For the text-containing cell, return its midpoint in [x, y] coordinate format. 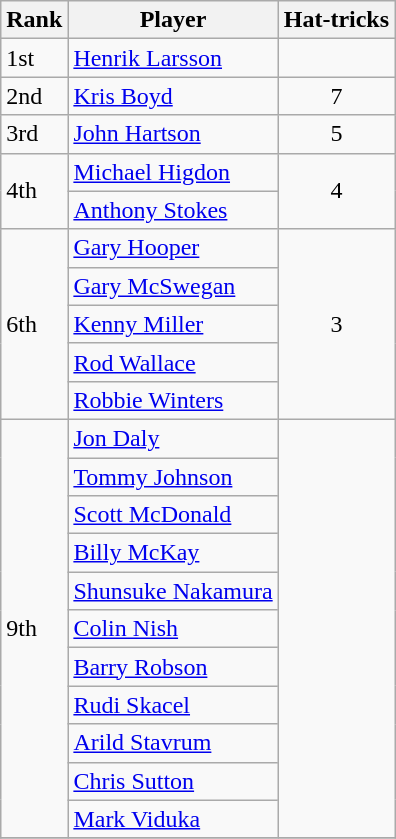
John Hartson [173, 134]
Kris Boyd [173, 96]
Robbie Winters [173, 400]
Tommy Johnson [173, 477]
Arild Stavrum [173, 743]
Rudi Skacel [173, 705]
Colin Nish [173, 629]
3 [336, 324]
Shunsuke Nakamura [173, 591]
Chris Sutton [173, 781]
Henrik Larsson [173, 58]
Michael Higdon [173, 172]
Billy McKay [173, 553]
Rank [34, 20]
Gary McSwegan [173, 286]
Mark Viduka [173, 819]
Scott McDonald [173, 515]
Hat-tricks [336, 20]
Anthony Stokes [173, 210]
2nd [34, 96]
1st [34, 58]
4 [336, 191]
6th [34, 324]
Barry Robson [173, 667]
Rod Wallace [173, 362]
Gary Hooper [173, 248]
Player [173, 20]
7 [336, 96]
4th [34, 191]
Kenny Miller [173, 324]
9th [34, 628]
3rd [34, 134]
5 [336, 134]
Jon Daly [173, 438]
